Return the (X, Y) coordinate for the center point of the cell that contains the specified text.  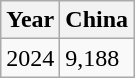
China (97, 20)
Year (30, 20)
2024 (30, 58)
9,188 (97, 58)
